Provide the (x, y) coordinate of the cell's center where the given text is located.  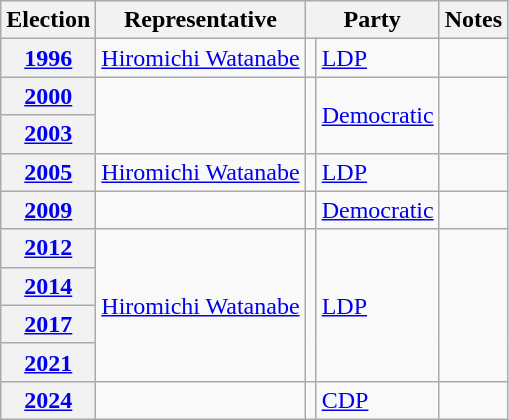
2024 (48, 400)
2003 (48, 134)
2012 (48, 248)
Notes (473, 20)
2014 (48, 286)
2000 (48, 96)
1996 (48, 58)
2009 (48, 210)
Representative (200, 20)
2005 (48, 172)
Election (48, 20)
Party (372, 20)
2017 (48, 324)
CDP (378, 400)
2021 (48, 362)
